Determine the (X, Y) coordinate at the center of the cell enclosing the given text.  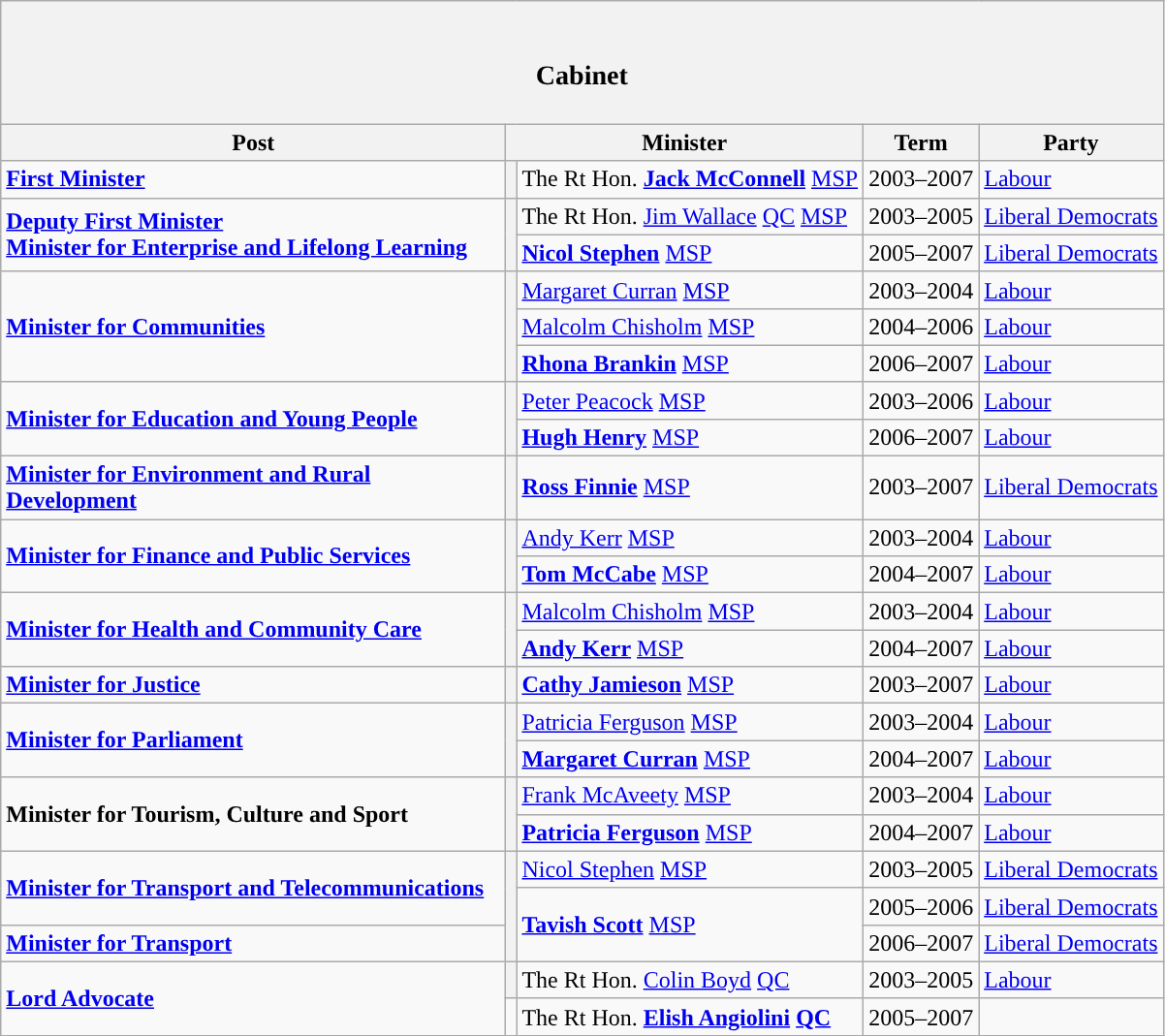
Ross Finnie MSP (690, 488)
Minister for Environment and Rural Development (254, 488)
Minister for Justice (254, 685)
The Rt Hon. Jack McConnell MSP (690, 179)
The Rt Hon. Jim Wallace QC MSP (690, 216)
Minister for Transport and Telecommunications (254, 888)
Minister for Parliament (254, 740)
Hugh Henry MSP (690, 437)
Party (1071, 142)
Tom McCabe MSP (690, 575)
The Rt Hon. Elish Angiolini QC (690, 1017)
2005–2006 (921, 906)
Lord Advocate (254, 998)
Minister for Finance and Public Services (254, 556)
Post (254, 142)
Cathy Jamieson MSP (690, 685)
Frank McAveety MSP (690, 796)
2003–2006 (921, 400)
Peter Peacock MSP (690, 400)
Minister for Tourism, Culture and Sport (254, 814)
2004–2006 (921, 327)
First Minister (254, 179)
Minister (684, 142)
Minister for Health and Community Care (254, 630)
Rhona Brankin MSP (690, 363)
Deputy First MinisterMinister for Enterprise and Lifelong Learning (254, 235)
Tavish Scott MSP (690, 925)
The Rt Hon. Colin Boyd QC (690, 980)
Term (921, 142)
Minister for Transport (254, 943)
Cabinet (582, 62)
Minister for Education and Young People (254, 419)
Minister for Communities (254, 327)
